Locate the cell with the specified text and output its [X, Y] center coordinate. 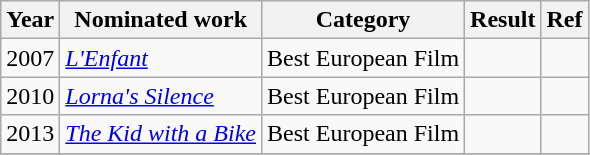
2010 [30, 96]
Lorna's Silence [161, 96]
Ref [564, 20]
Nominated work [161, 20]
Category [364, 20]
2013 [30, 134]
The Kid with a Bike [161, 134]
Year [30, 20]
2007 [30, 58]
Result [503, 20]
L'Enfant [161, 58]
